From the cell containing the given text, extract its center point as (X, Y) coordinate. 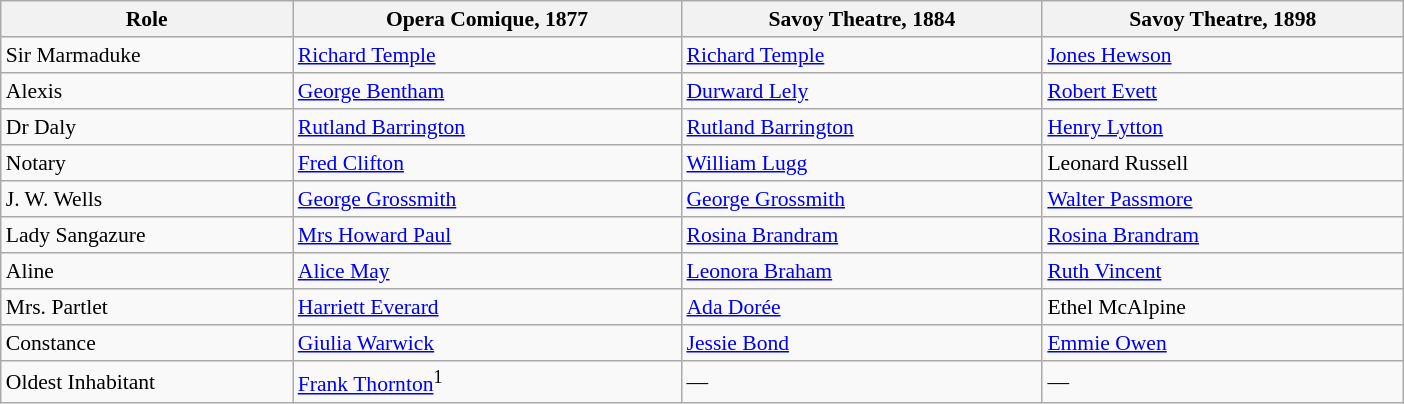
Mrs. Partlet (147, 308)
Leonard Russell (1222, 163)
Leonora Braham (862, 271)
Henry Lytton (1222, 127)
Savoy Theatre, 1884 (862, 19)
William Lugg (862, 163)
J. W. Wells (147, 199)
Savoy Theatre, 1898 (1222, 19)
Robert Evett (1222, 91)
Lady Sangazure (147, 235)
Notary (147, 163)
Giulia Warwick (488, 344)
Dr Daly (147, 127)
Oldest Inhabitant (147, 383)
Walter Passmore (1222, 199)
Alexis (147, 91)
Frank Thornton1 (488, 383)
Jones Hewson (1222, 55)
George Bentham (488, 91)
Ethel McAlpine (1222, 308)
Mrs Howard Paul (488, 235)
Ruth Vincent (1222, 271)
Ada Dorée (862, 308)
Sir Marmaduke (147, 55)
Constance (147, 344)
Fred Clifton (488, 163)
Harriett Everard (488, 308)
Role (147, 19)
Alice May (488, 271)
Durward Lely (862, 91)
Jessie Bond (862, 344)
Opera Comique, 1877 (488, 19)
Aline (147, 271)
Emmie Owen (1222, 344)
